From the cell containing the given text, extract its center point as [x, y] coordinate. 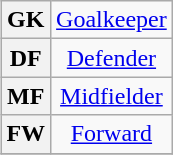
Forward [112, 134]
Midfielder [112, 96]
GK [26, 20]
Defender [112, 58]
MF [26, 96]
DF [26, 58]
FW [26, 134]
Goalkeeper [112, 20]
